Find where the given text appears and provide that cell's center as [x, y] coordinate. 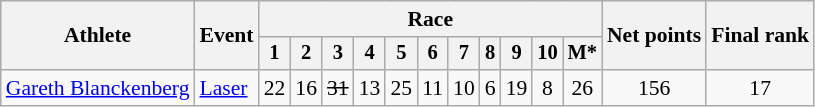
17 [760, 88]
3 [338, 54]
Event [226, 36]
22 [275, 88]
31 [338, 88]
Final rank [760, 36]
1 [275, 54]
11 [432, 88]
25 [401, 88]
5 [401, 54]
9 [517, 54]
M* [582, 54]
19 [517, 88]
4 [370, 54]
2 [306, 54]
156 [654, 88]
Laser [226, 88]
13 [370, 88]
26 [582, 88]
Gareth Blanckenberg [98, 88]
Race [430, 19]
7 [464, 54]
Net points [654, 36]
Athlete [98, 36]
16 [306, 88]
